Search for the cell housing the specified text and yield its (X, Y) center coordinate. 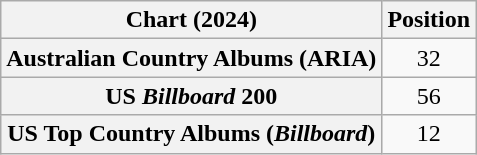
56 (429, 96)
12 (429, 134)
32 (429, 58)
US Top Country Albums (Billboard) (192, 134)
Chart (2024) (192, 20)
Australian Country Albums (ARIA) (192, 58)
US Billboard 200 (192, 96)
Position (429, 20)
